Provide the (X, Y) coordinate of the cell's center where the given text is located.  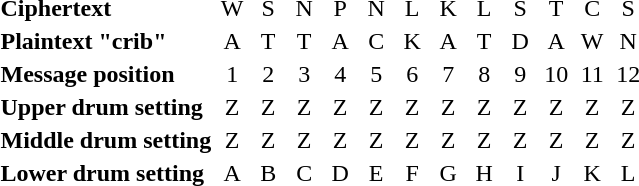
4 (340, 74)
6 (412, 74)
5 (376, 74)
10 (556, 74)
9 (520, 74)
11 (592, 74)
W (592, 41)
C (376, 41)
1 (232, 74)
K (412, 41)
3 (304, 74)
8 (484, 74)
2 (268, 74)
7 (448, 74)
D (520, 41)
